Find where the given text appears and provide that cell's center as [X, Y] coordinate. 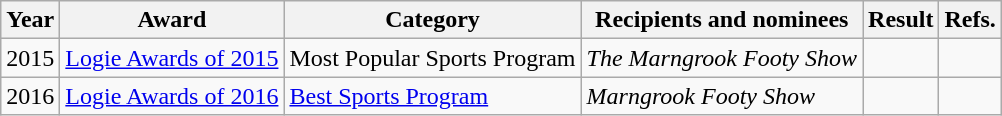
Logie Awards of 2016 [172, 96]
Recipients and nominees [722, 20]
2016 [30, 96]
Most Popular Sports Program [432, 58]
Refs. [970, 20]
Year [30, 20]
Best Sports Program [432, 96]
The Marngrook Footy Show [722, 58]
Marngrook Footy Show [722, 96]
Category [432, 20]
Result [901, 20]
Award [172, 20]
2015 [30, 58]
Logie Awards of 2015 [172, 58]
